Extract the [x, y] coordinate from the center of the cell holding the provided text.  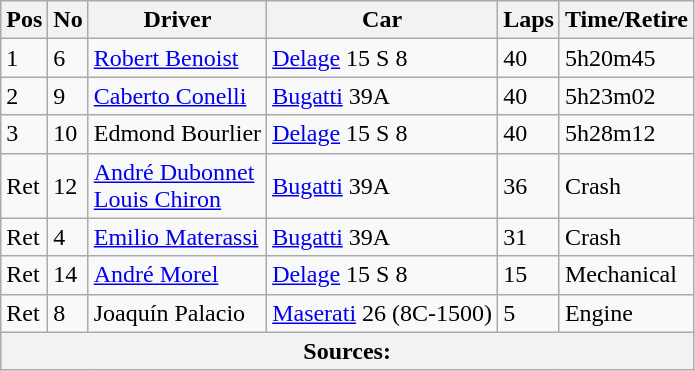
5h20m45 [626, 58]
15 [529, 275]
8 [68, 313]
Pos [24, 20]
9 [68, 96]
36 [529, 186]
6 [68, 58]
3 [24, 134]
Driver [177, 20]
2 [24, 96]
Caberto Conelli [177, 96]
5h23m02 [626, 96]
Emilio Materassi [177, 237]
1 [24, 58]
5h28m12 [626, 134]
Robert Benoist [177, 58]
Maserati 26 (8C-1500) [382, 313]
5 [529, 313]
10 [68, 134]
No [68, 20]
Joaquín Palacio [177, 313]
Engine [626, 313]
12 [68, 186]
Laps [529, 20]
31 [529, 237]
4 [68, 237]
Car [382, 20]
Sources: [348, 351]
André Dubonnet Louis Chiron [177, 186]
Mechanical [626, 275]
Edmond Bourlier [177, 134]
14 [68, 275]
André Morel [177, 275]
Time/Retire [626, 20]
